Identify which cell holds the provided text, then report its [x, y] central coordinate. 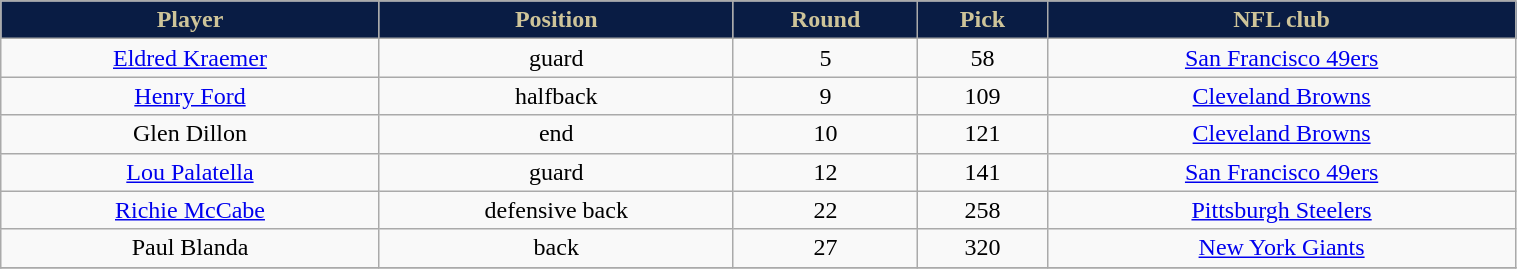
Round [826, 20]
Paul Blanda [190, 248]
Position [556, 20]
halfback [556, 96]
Glen Dillon [190, 134]
back [556, 248]
Lou Palatella [190, 172]
22 [826, 210]
258 [982, 210]
Pittsburgh Steelers [1282, 210]
10 [826, 134]
27 [826, 248]
NFL club [1282, 20]
12 [826, 172]
141 [982, 172]
121 [982, 134]
Richie McCabe [190, 210]
58 [982, 58]
Henry Ford [190, 96]
320 [982, 248]
109 [982, 96]
end [556, 134]
9 [826, 96]
Eldred Kraemer [190, 58]
New York Giants [1282, 248]
5 [826, 58]
defensive back [556, 210]
Player [190, 20]
Pick [982, 20]
